Identify which cell holds the provided text, then report its (X, Y) central coordinate. 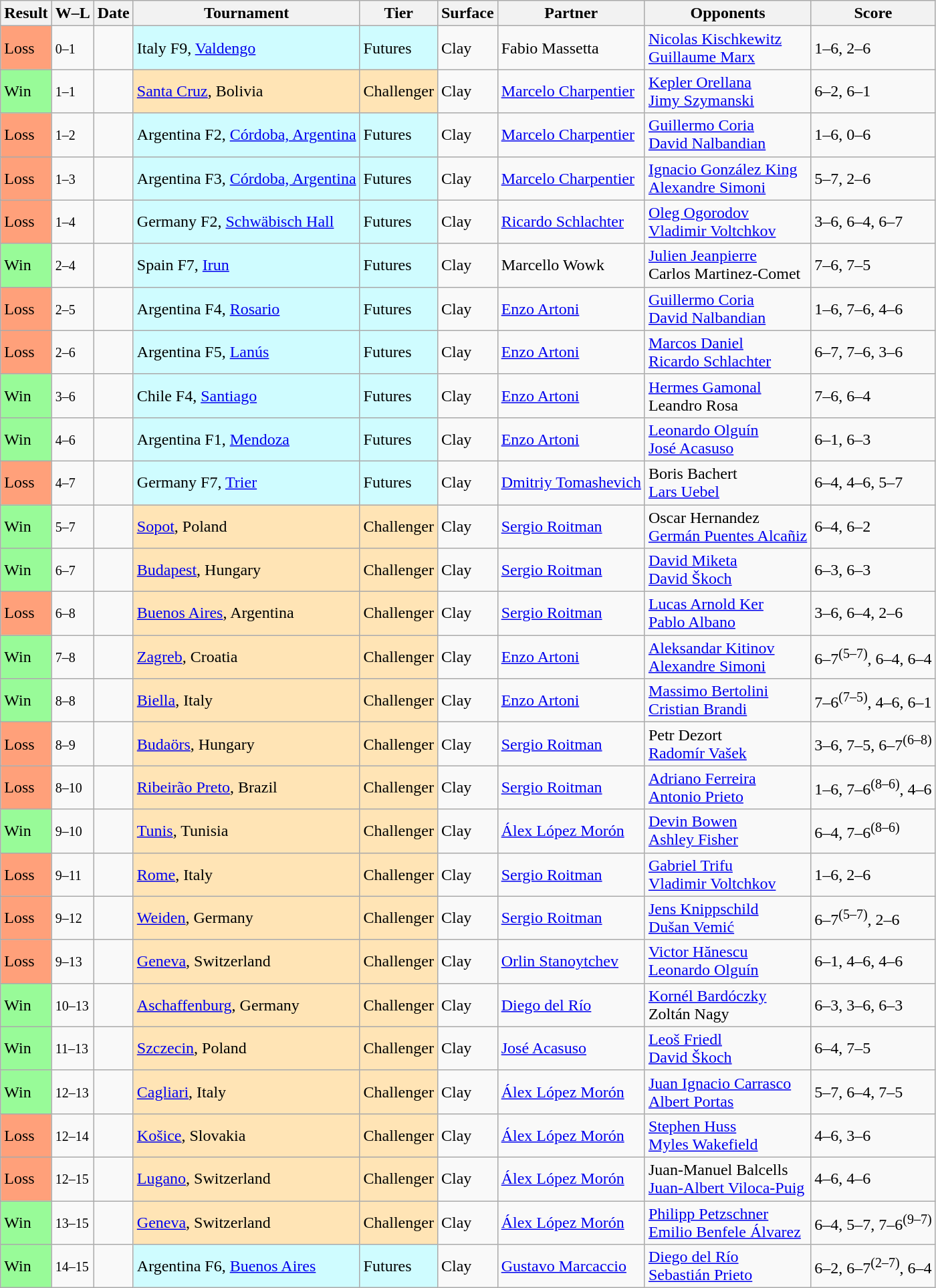
Argentina F6, Buenos Aires (246, 1267)
Oleg Ogorodov Vladimir Voltchkov (727, 222)
13–15 (72, 1222)
9–11 (72, 875)
6–4, 4–6, 5–7 (873, 483)
2–5 (72, 309)
6–1, 6–3 (873, 439)
Spain F7, Irun (246, 265)
4–7 (72, 483)
Marcos Daniel Ricardo Schlachter (727, 352)
9–10 (72, 831)
Dmitriy Tomashevich (571, 483)
10–13 (72, 1004)
Italy F9, Valdengo (246, 48)
Victor Hănescu Leonardo Olguín (727, 962)
1–6, 7–6, 4–6 (873, 309)
3–6 (72, 396)
Lugano, Switzerland (246, 1178)
Leonardo Olguín José Acasuso (727, 439)
Germany F7, Trier (246, 483)
Košice, Slovakia (246, 1136)
7–6(7–5), 4–6, 6–1 (873, 701)
Nicolas Kischkewitz Guillaume Marx (727, 48)
12–15 (72, 1178)
Juan-Manuel Balcells Juan-Albert Viloca-Puig (727, 1178)
Gustavo Marcaccio (571, 1267)
6–7 (72, 570)
Argentina F2, Córdoba, Argentina (246, 135)
Budaörs, Hungary (246, 744)
Gabriel Trifu Vladimir Voltchkov (727, 875)
Partner (571, 13)
Argentina F5, Lanús (246, 352)
David Miketa David Škoch (727, 570)
Kepler Orellana Jimy Szymanski (727, 91)
Stephen Huss Myles Wakefield (727, 1136)
Biella, Italy (246, 701)
Orlin Stanoytchev (571, 962)
Ignacio González King Alexandre Simoni (727, 178)
José Acasuso (571, 1049)
Lucas Arnold Ker Pablo Albano (727, 614)
6–1, 4–6, 4–6 (873, 962)
6–4, 5–7, 7–6(9–7) (873, 1222)
4–6, 4–6 (873, 1178)
4–6 (72, 439)
Marcello Wowk (571, 265)
1–2 (72, 135)
Argentina F1, Mendoza (246, 439)
3–6, 6–4, 2–6 (873, 614)
1–3 (72, 178)
6–3, 6–3 (873, 570)
1–4 (72, 222)
6–7(5–7), 6–4, 6–4 (873, 657)
Zagreb, Croatia (246, 657)
Date (114, 13)
Chile F4, Santiago (246, 396)
Petr Dezort Radomír Vašek (727, 744)
Tournament (246, 13)
Santa Cruz, Bolivia (246, 91)
0–1 (72, 48)
Ribeirão Preto, Brazil (246, 788)
1–6, 7–6(8–6), 4–6 (873, 788)
6–8 (72, 614)
Devin Bowen Ashley Fisher (727, 831)
7–6, 7–5 (873, 265)
7–6, 6–4 (873, 396)
Germany F2, Schwäbisch Hall (246, 222)
Tunis, Tunisia (246, 831)
Julien Jeanpierre Carlos Martinez-Comet (727, 265)
Surface (467, 13)
W–L (72, 13)
11–13 (72, 1049)
6–4, 7–6(8–6) (873, 831)
8–8 (72, 701)
5–7 (72, 526)
Hermes Gamonal Leandro Rosa (727, 396)
Budapest, Hungary (246, 570)
Diego del Río (571, 1004)
1–6, 0–6 (873, 135)
6–4, 6–2 (873, 526)
12–14 (72, 1136)
4–6, 3–6 (873, 1136)
2–6 (72, 352)
5–7, 2–6 (873, 178)
3–6, 7–5, 6–7(6–8) (873, 744)
Sopot, Poland (246, 526)
6–3, 3–6, 6–3 (873, 1004)
6–7, 7–6, 3–6 (873, 352)
Tier (398, 13)
7–8 (72, 657)
Result (26, 13)
Fabio Massetta (571, 48)
Szczecin, Poland (246, 1049)
Juan Ignacio Carrasco Albert Portas (727, 1091)
2–4 (72, 265)
Opponents (727, 13)
Oscar Hernandez Germán Puentes Alcañiz (727, 526)
14–15 (72, 1267)
1–1 (72, 91)
6–4, 7–5 (873, 1049)
Leoš Friedl David Škoch (727, 1049)
6–7(5–7), 2–6 (873, 918)
8–9 (72, 744)
Cagliari, Italy (246, 1091)
9–12 (72, 918)
Rome, Italy (246, 875)
5–7, 6–4, 7–5 (873, 1091)
Aschaffenburg, Germany (246, 1004)
3–6, 6–4, 6–7 (873, 222)
Boris Bachert Lars Uebel (727, 483)
Score (873, 13)
9–13 (72, 962)
Massimo Bertolini Cristian Brandi (727, 701)
Buenos Aires, Argentina (246, 614)
Philipp Petzschner Emilio Benfele Álvarez (727, 1222)
6–2, 6–7(2–7), 6–4 (873, 1267)
Argentina F4, Rosario (246, 309)
Adriano Ferreira Antonio Prieto (727, 788)
Argentina F3, Córdoba, Argentina (246, 178)
Diego del Río Sebastián Prieto (727, 1267)
Weiden, Germany (246, 918)
Ricardo Schlachter (571, 222)
Aleksandar Kitinov Alexandre Simoni (727, 657)
Jens Knippschild Dušan Vemić (727, 918)
Kornél Bardóczky Zoltán Nagy (727, 1004)
12–13 (72, 1091)
6–2, 6–1 (873, 91)
8–10 (72, 788)
